From the cell containing the given text, extract its center point as [X, Y] coordinate. 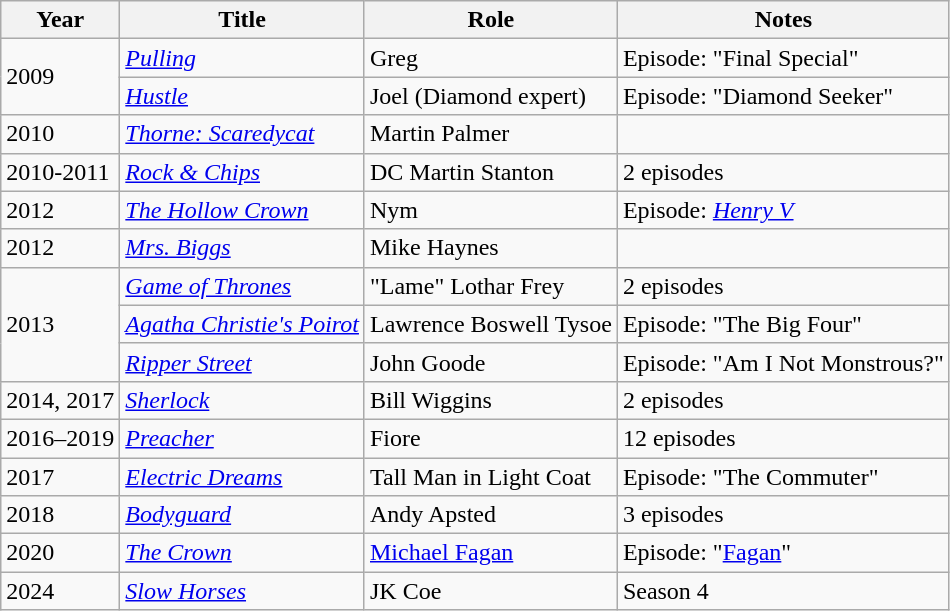
Slow Horses [242, 591]
JK Coe [490, 591]
Andy Apsted [490, 515]
2020 [60, 553]
2016–2019 [60, 438]
Bill Wiggins [490, 400]
2010-2011 [60, 172]
Preacher [242, 438]
Tall Man in Light Coat [490, 477]
Notes [783, 20]
John Goode [490, 362]
Game of Thrones [242, 286]
The Crown [242, 553]
Title [242, 20]
2024 [60, 591]
Episode: "Fagan" [783, 553]
Lawrence Boswell Tysoe [490, 324]
Episode: "Final Special" [783, 58]
Fiore [490, 438]
12 episodes [783, 438]
Year [60, 20]
Mike Haynes [490, 248]
"Lame" Lothar Frey [490, 286]
Thorne: Scaredycat [242, 134]
Nym [490, 210]
Ripper Street [242, 362]
2010 [60, 134]
Agatha Christie's Poirot [242, 324]
Episode: "The Commuter" [783, 477]
Electric Dreams [242, 477]
2014, 2017 [60, 400]
Episode: Henry V [783, 210]
Rock & Chips [242, 172]
3 episodes [783, 515]
DC Martin Stanton [490, 172]
Episode: "Diamond Seeker" [783, 96]
Season 4 [783, 591]
Greg [490, 58]
2017 [60, 477]
Role [490, 20]
Joel (Diamond expert) [490, 96]
2018 [60, 515]
Sherlock [242, 400]
Episode: "Am I Not Monstrous?" [783, 362]
2013 [60, 324]
Michael Fagan [490, 553]
Episode: "The Big Four" [783, 324]
Martin Palmer [490, 134]
Hustle [242, 96]
Bodyguard [242, 515]
2009 [60, 77]
Mrs. Biggs [242, 248]
The Hollow Crown [242, 210]
Pulling [242, 58]
